Pinpoint the cell where the given text exists, returning its (x, y) midpoint coordinate. 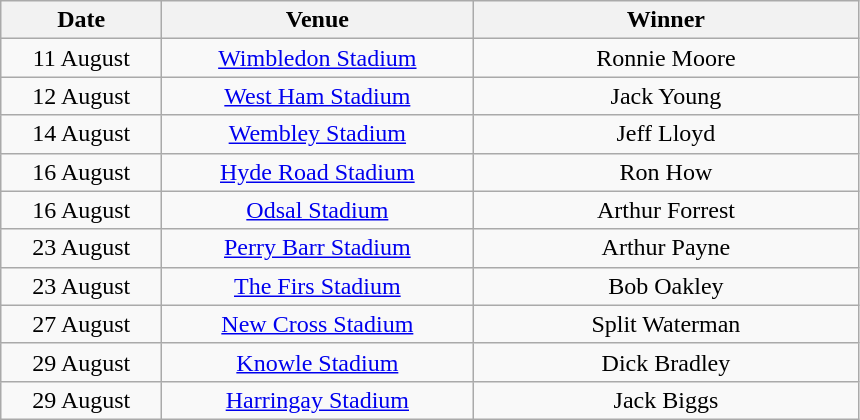
Wembley Stadium (318, 134)
Winner (666, 20)
Jeff Lloyd (666, 134)
Odsal Stadium (318, 210)
Ron How (666, 172)
11 August (82, 58)
Date (82, 20)
Arthur Forrest (666, 210)
West Ham Stadium (318, 96)
Dick Bradley (666, 362)
Venue (318, 20)
Bob Oakley (666, 286)
The Firs Stadium (318, 286)
Jack Young (666, 96)
12 August (82, 96)
Split Waterman (666, 324)
Harringay Stadium (318, 400)
Ronnie Moore (666, 58)
Hyde Road Stadium (318, 172)
Jack Biggs (666, 400)
New Cross Stadium (318, 324)
14 August (82, 134)
Wimbledon Stadium (318, 58)
27 August (82, 324)
Perry Barr Stadium (318, 248)
Knowle Stadium (318, 362)
Arthur Payne (666, 248)
